Return (x, y) of the center of cell containing provided text 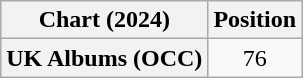
76 (255, 58)
Position (255, 20)
UK Albums (OCC) (104, 58)
Chart (2024) (104, 20)
